Return the [X, Y] coordinate for the center point of the cell that contains the specified text.  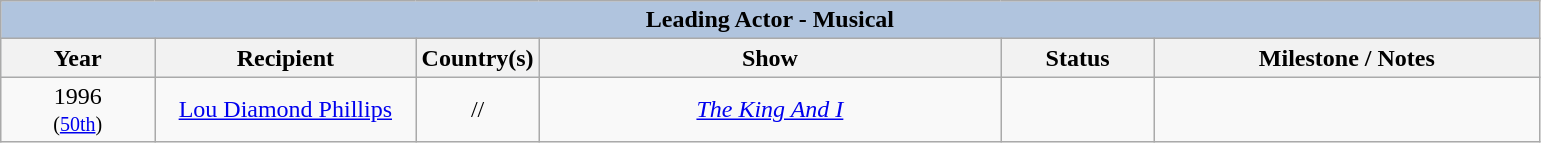
Lou Diamond Phillips [286, 110]
// [478, 110]
Recipient [286, 58]
1996(50th) [78, 110]
Milestone / Notes [1346, 58]
Status [1078, 58]
Show [770, 58]
The King And I [770, 110]
Country(s) [478, 58]
Year [78, 58]
Leading Actor - Musical [770, 20]
